Identify which cell holds the provided text, then report its (x, y) central coordinate. 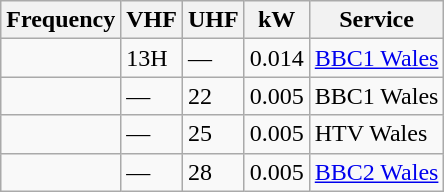
25 (213, 134)
BBC2 Wales (376, 172)
UHF (213, 20)
28 (213, 172)
0.014 (276, 58)
VHF (152, 20)
13H (152, 58)
kW (276, 20)
HTV Wales (376, 134)
Service (376, 20)
Frequency (61, 20)
22 (213, 96)
